Detect which cell encompasses the target text, then output its [X, Y] center coordinate. 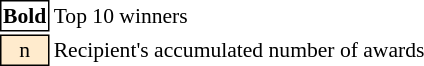
Bold [24, 16]
n [24, 50]
